Scan for the cell matching the given text and deliver its (X, Y) coordinate at center. 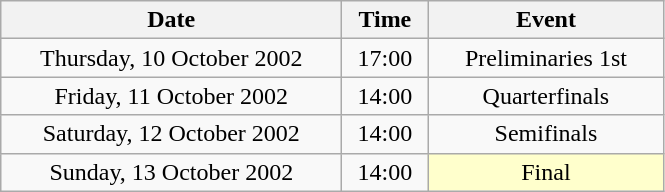
Quarterfinals (546, 96)
Sunday, 13 October 2002 (172, 172)
Friday, 11 October 2002 (172, 96)
Date (172, 20)
Final (546, 172)
Saturday, 12 October 2002 (172, 134)
Preliminaries 1st (546, 58)
Semifinals (546, 134)
17:00 (385, 58)
Event (546, 20)
Thursday, 10 October 2002 (172, 58)
Time (385, 20)
